Identify which cell holds the provided text, then report its [X, Y] central coordinate. 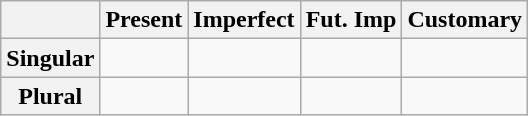
Customary [465, 20]
Plural [50, 96]
Imperfect [244, 20]
Singular [50, 58]
Present [144, 20]
Fut. Imp [351, 20]
